Locate the cell with the specified text and output its (x, y) center coordinate. 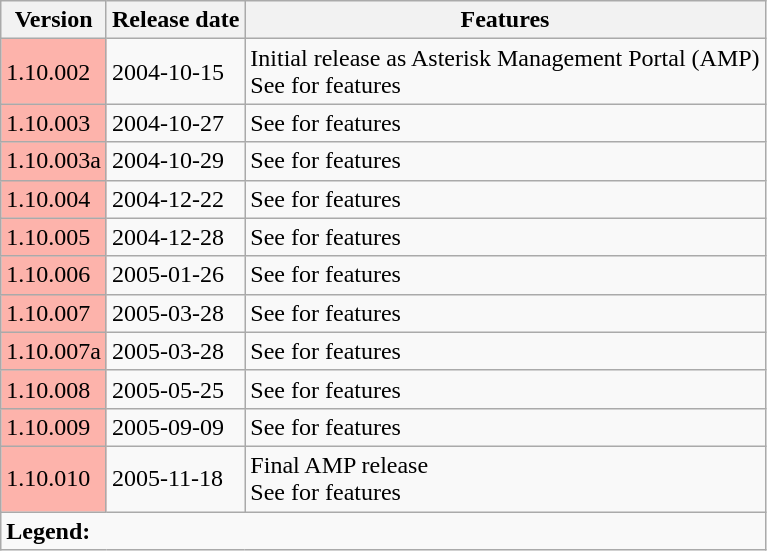
2004-10-27 (175, 123)
2004-10-15 (175, 72)
1.10.003a (54, 161)
2005-01-26 (175, 275)
1.10.002 (54, 72)
1.10.006 (54, 275)
Initial release as Asterisk Management Portal (AMP)See for features (505, 72)
2005-05-25 (175, 389)
1.10.004 (54, 199)
1.10.007a (54, 351)
Final AMP releaseSee for features (505, 478)
2005-11-18 (175, 478)
Features (505, 20)
Release date (175, 20)
1.10.009 (54, 427)
2004-12-28 (175, 237)
2005-09-09 (175, 427)
2004-12-22 (175, 199)
Version (54, 20)
Legend: (383, 531)
1.10.010 (54, 478)
1.10.008 (54, 389)
1.10.007 (54, 313)
1.10.003 (54, 123)
1.10.005 (54, 237)
2004-10-29 (175, 161)
